From the cell containing the given text, extract its center point as [X, Y] coordinate. 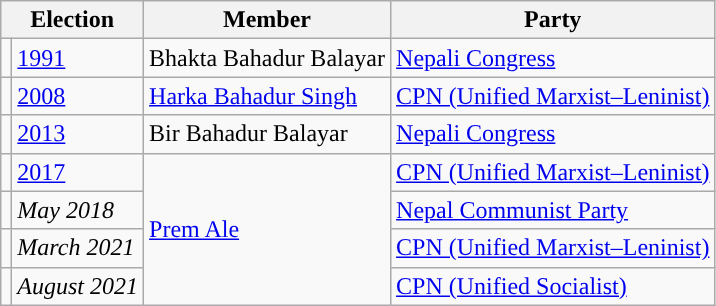
CPN (Unified Socialist) [553, 286]
2008 [78, 96]
Party [553, 20]
Election [72, 20]
Member [268, 20]
March 2021 [78, 248]
1991 [78, 58]
Nepal Communist Party [553, 210]
Bir Bahadur Balayar [268, 134]
Harka Bahadur Singh [268, 96]
Prem Ale [268, 229]
August 2021 [78, 286]
2017 [78, 172]
2013 [78, 134]
May 2018 [78, 210]
Bhakta Bahadur Balayar [268, 58]
